Pinpoint the cell where the given text exists, returning its (X, Y) midpoint coordinate. 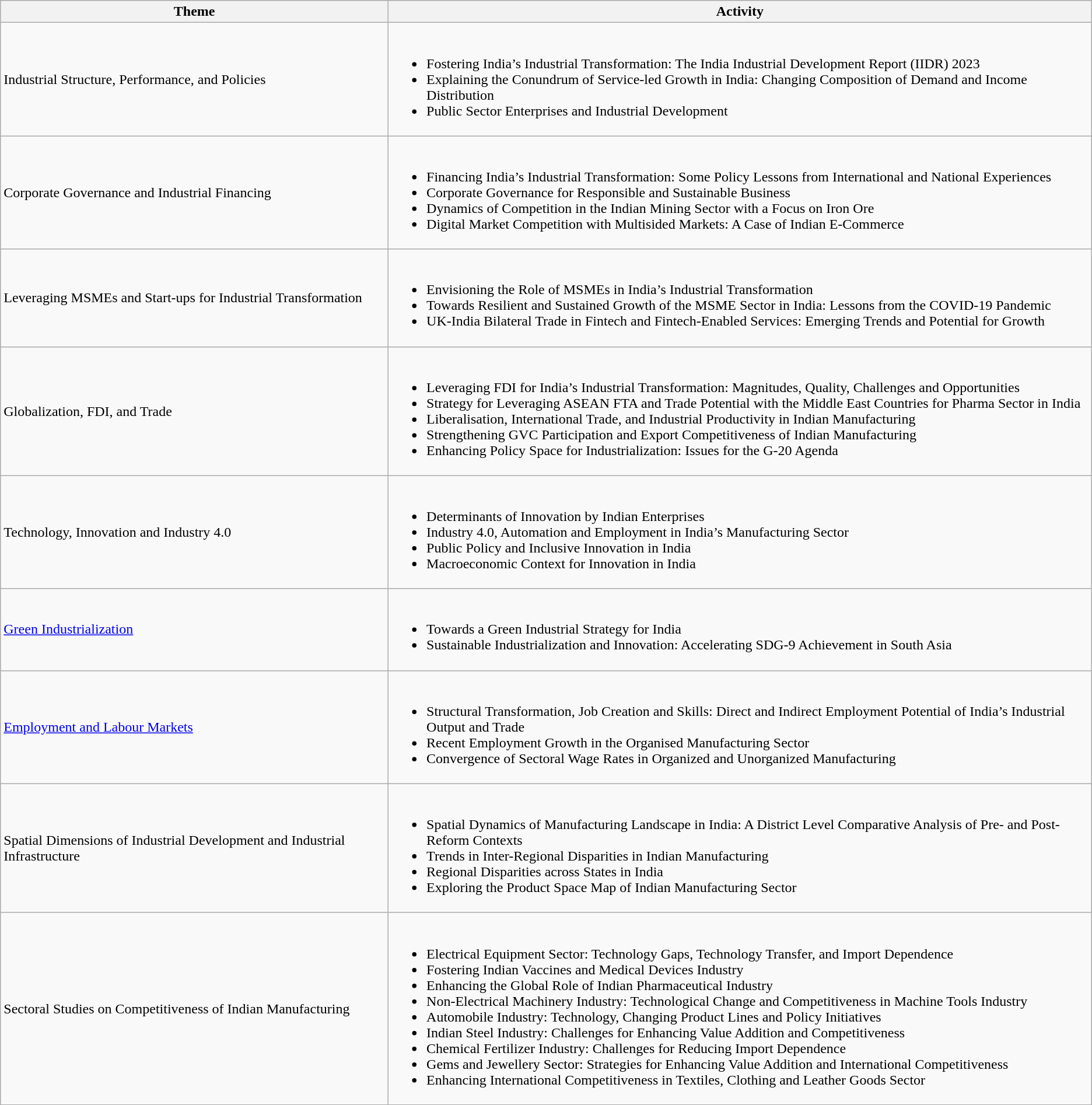
Employment and Labour Markets (195, 727)
Globalization, FDI, and Trade (195, 411)
Technology, Innovation and Industry 4.0 (195, 532)
Industrial Structure, Performance, and Policies (195, 79)
Sectoral Studies on Competitiveness of Indian Manufacturing (195, 1008)
Theme (195, 12)
Green Industrialization (195, 630)
Activity (740, 12)
Towards a Green Industrial Strategy for IndiaSustainable Industrialization and Innovation: Accelerating SDG-9 Achievement in South Asia (740, 630)
Leveraging MSMEs and Start-ups for Industrial Transformation (195, 298)
Corporate Governance and Industrial Financing (195, 193)
Spatial Dimensions of Industrial Development and Industrial Infrastructure (195, 848)
